Output the [X, Y] coordinate of the center of the cell containing the given text.  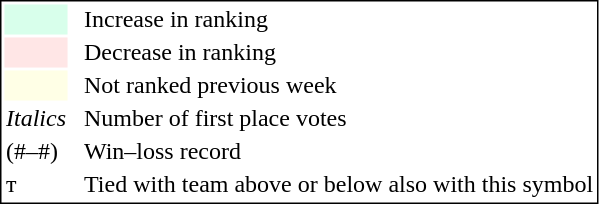
(#–#) [36, 151]
Win–loss record [338, 151]
Italics [36, 119]
т [36, 185]
Tied with team above or below also with this symbol [338, 185]
Increase in ranking [338, 19]
Number of first place votes [338, 119]
Decrease in ranking [338, 53]
Not ranked previous week [338, 85]
